Search for the cell housing the specified text and yield its [X, Y] center coordinate. 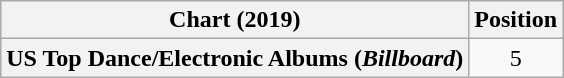
5 [516, 58]
Chart (2019) [235, 20]
US Top Dance/Electronic Albums (Billboard) [235, 58]
Position [516, 20]
